Provide the (x, y) coordinate of the cell's center where the given text is located.  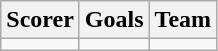
Scorer (40, 20)
Team (183, 20)
Goals (114, 20)
